Detect which cell encompasses the target text, then output its (x, y) center coordinate. 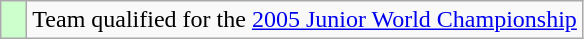
Team qualified for the 2005 Junior World Championship (305, 20)
